Output the (X, Y) coordinate of the center of the cell containing the given text.  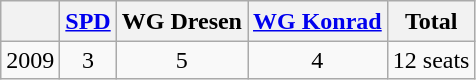
WG Konrad (318, 21)
WG Dresen (182, 21)
2009 (30, 60)
3 (88, 60)
SPD (88, 21)
4 (318, 60)
5 (182, 60)
12 seats (431, 60)
Total (431, 21)
